Return the (x, y) coordinate for the center point of the cell that contains the specified text.  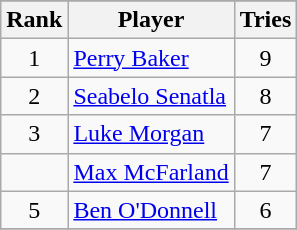
Luke Morgan (151, 134)
Max McFarland (151, 172)
Ben O'Donnell (151, 210)
9 (266, 58)
5 (34, 210)
3 (34, 134)
1 (34, 58)
2 (34, 96)
Tries (266, 20)
Rank (34, 20)
Perry Baker (151, 58)
8 (266, 96)
Player (151, 20)
Seabelo Senatla (151, 96)
6 (266, 210)
